Pinpoint the cell where the given text exists, returning its [X, Y] midpoint coordinate. 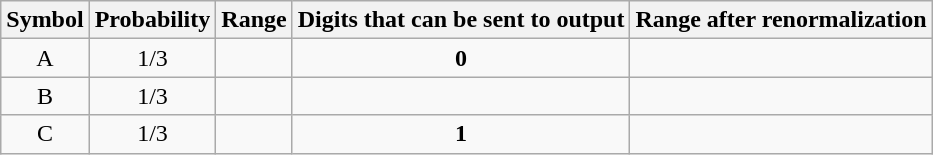
A [45, 58]
Probability [152, 20]
0 [461, 58]
Digits that can be sent to output [461, 20]
B [45, 96]
1 [461, 134]
Symbol [45, 20]
Range after renormalization [781, 20]
Range [254, 20]
C [45, 134]
